Scan for the cell matching the given text and deliver its (x, y) coordinate at center. 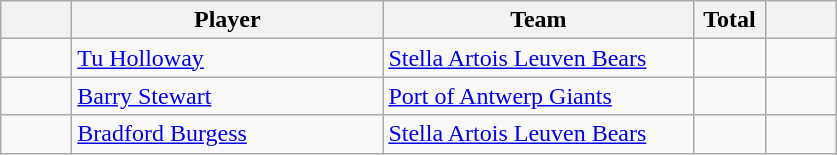
Port of Antwerp Giants (538, 96)
Barry Stewart (228, 96)
Tu Holloway (228, 58)
Player (228, 20)
Team (538, 20)
Bradford Burgess (228, 134)
Total (730, 20)
